Scan for the cell matching the given text and deliver its [x, y] coordinate at center. 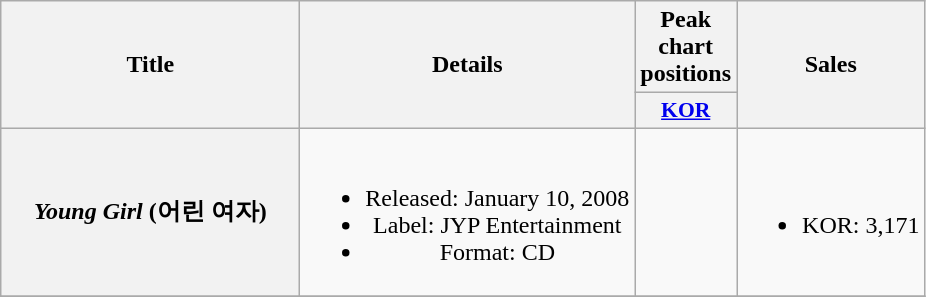
Peak chart positions [686, 47]
KOR [686, 111]
Sales [831, 65]
Title [150, 65]
Released: January 10, 2008Label: JYP EntertainmentFormat: CD [468, 212]
Young Girl (어린 여자) [150, 212]
Details [468, 65]
KOR: 3,171 [831, 212]
